Detect which cell encompasses the target text, then output its (x, y) center coordinate. 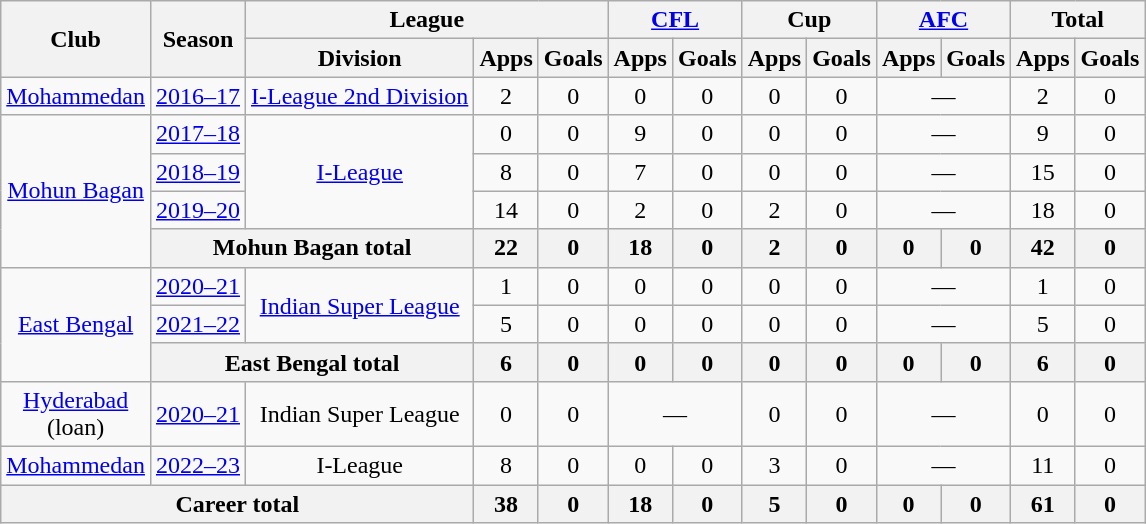
2018–19 (198, 172)
42 (1043, 248)
2016–17 (198, 96)
Mohun Bagan total (312, 248)
3 (774, 465)
Season (198, 39)
2021–22 (198, 324)
2017–18 (198, 134)
Total (1078, 20)
Cup (809, 20)
7 (640, 172)
East Bengal total (312, 362)
AFC (943, 20)
14 (506, 210)
Mohun Bagan (76, 191)
I-League 2nd Division (360, 96)
15 (1043, 172)
Hyderabad (loan) (76, 414)
2019–20 (198, 210)
61 (1043, 503)
League (428, 20)
Division (360, 58)
Career total (238, 503)
38 (506, 503)
22 (506, 248)
2022–23 (198, 465)
Club (76, 39)
East Bengal (76, 324)
11 (1043, 465)
CFL (675, 20)
